Scan for the cell matching the given text and deliver its [X, Y] coordinate at center. 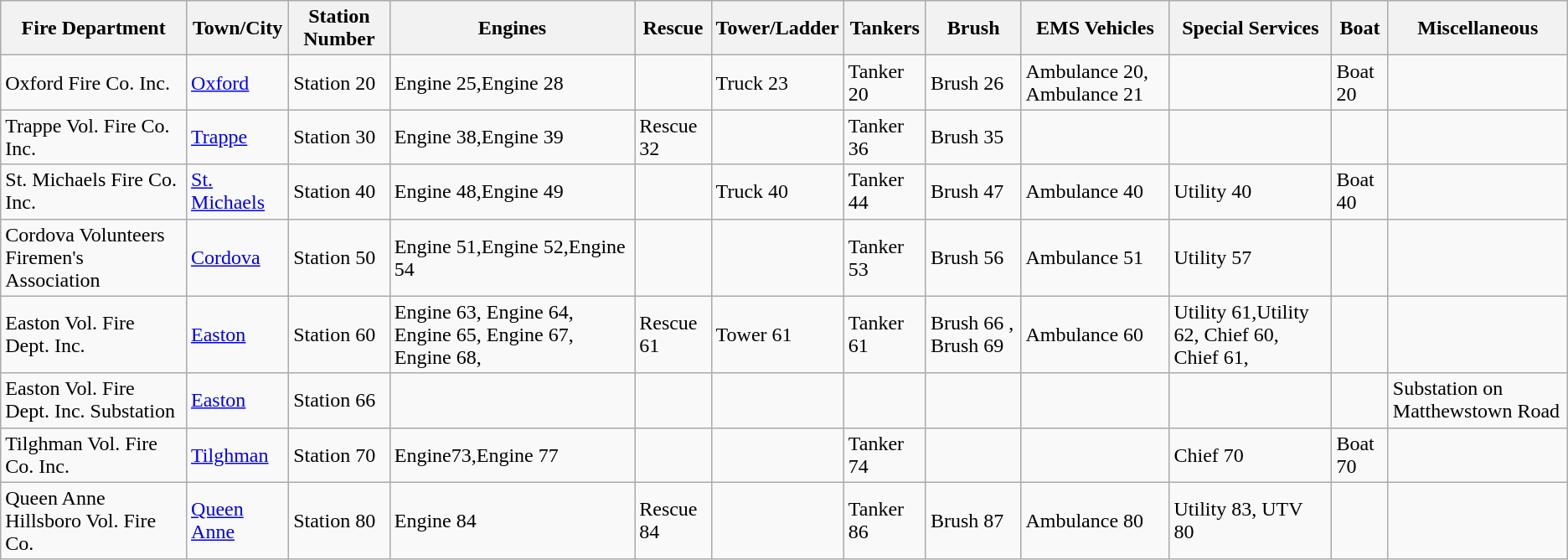
Engines [512, 29]
Utility 61,Utility 62, Chief 60, Chief 61, [1251, 334]
Oxford [238, 82]
Boat 70 [1360, 454]
Chief 70 [1251, 454]
Station 80 [340, 521]
Substation on Matthewstown Road [1478, 401]
Ambulance 51 [1096, 257]
Boat 20 [1360, 82]
Brush 26 [973, 82]
Utility 83, UTV 80 [1251, 521]
Engine 63, Engine 64, Engine 65, Engine 67, Engine 68, [512, 334]
Queen Anne [238, 521]
Station 70 [340, 454]
Easton Vol. Fire Dept. Inc. Substation [94, 401]
Trappe [238, 137]
Rescue 32 [673, 137]
Station 66 [340, 401]
Engine 25,Engine 28 [512, 82]
Rescue [673, 29]
Tanker 86 [885, 521]
Ambulance 60 [1096, 334]
Oxford Fire Co. Inc. [94, 82]
Tanker 36 [885, 137]
St. Michaels Fire Co. Inc. [94, 191]
Tanker 53 [885, 257]
St. Michaels [238, 191]
Station Number [340, 29]
Brush 35 [973, 137]
Trappe Vol. Fire Co. Inc. [94, 137]
Brush [973, 29]
Miscellaneous [1478, 29]
Rescue 61 [673, 334]
Station 60 [340, 334]
Truck 23 [777, 82]
Tanker 20 [885, 82]
Brush 56 [973, 257]
Easton Vol. Fire Dept. Inc. [94, 334]
Rescue 84 [673, 521]
Engine 48,Engine 49 [512, 191]
Tower/Ladder [777, 29]
EMS Vehicles [1096, 29]
Engine73,Engine 77 [512, 454]
Tanker 44 [885, 191]
Tilghman [238, 454]
Truck 40 [777, 191]
Station 40 [340, 191]
Ambulance 80 [1096, 521]
Ambulance 20, Ambulance 21 [1096, 82]
Tilghman Vol. Fire Co. Inc. [94, 454]
Cordova Volunteers Firemen's Association [94, 257]
Fire Department [94, 29]
Town/City [238, 29]
Station 30 [340, 137]
Tankers [885, 29]
Cordova [238, 257]
Ambulance 40 [1096, 191]
Tower 61 [777, 334]
Brush 47 [973, 191]
Engine 51,Engine 52,Engine 54 [512, 257]
Boat 40 [1360, 191]
Station 20 [340, 82]
Special Services [1251, 29]
Tanker 61 [885, 334]
Engine 84 [512, 521]
Brush 66 , Brush 69 [973, 334]
Station 50 [340, 257]
Utility 57 [1251, 257]
Tanker 74 [885, 454]
Brush 87 [973, 521]
Boat [1360, 29]
Utility 40 [1251, 191]
Engine 38,Engine 39 [512, 137]
Queen Anne Hillsboro Vol. Fire Co. [94, 521]
